Locate the cell with the specified text and output its (X, Y) center coordinate. 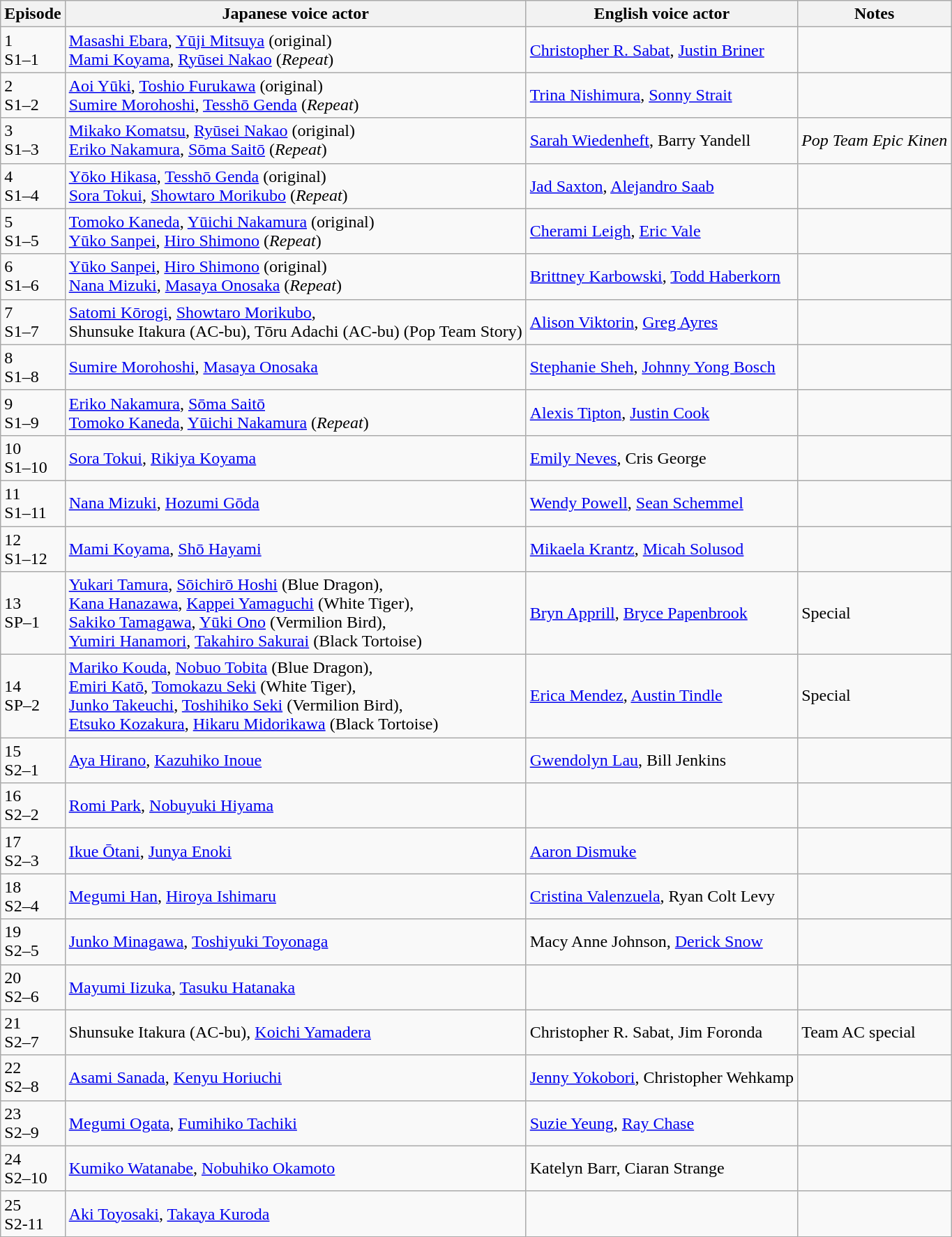
Kumiko Watanabe, Nobuhiko Okamoto (296, 1169)
Jad Saxton, Alejandro Saab (661, 185)
Romi Park, Nobuyuki Hiyama (296, 806)
Mikaela Krantz, Micah Solusod (661, 548)
Megumi Han, Hiroya Ishimaru (296, 897)
Nana Mizuki, Hozumi Gōda (296, 503)
2S1–2 (33, 95)
10S1–10 (33, 457)
20S2–6 (33, 987)
Erica Mendez, Austin Tindle (661, 696)
Megumi Ogata, Fumihiko Tachiki (296, 1123)
Tomoko Kaneda, Yūichi Nakamura (original)Yūko Sanpei, Hiro Shimono (Repeat) (296, 232)
8S1–8 (33, 367)
Notes (875, 14)
17S2–3 (33, 851)
15S2–1 (33, 760)
Wendy Powell, Sean Schemmel (661, 503)
19S2–5 (33, 941)
14SP–2 (33, 696)
Macy Anne Johnson, Derick Snow (661, 941)
Sora Tokui, Rikiya Koyama (296, 457)
Alison Viktorin, Greg Ayres (661, 322)
11S1–11 (33, 503)
Satomi Kōrogi, Showtaro Morikubo,Shunsuke Itakura (AC-bu), Tōru Adachi (AC-bu) (Pop Team Story) (296, 322)
Brittney Karbowski, Todd Haberkorn (661, 276)
24S2–10 (33, 1169)
Aoi Yūki, Toshio Furukawa (original)Sumire Morohoshi, Tesshō Genda (Repeat) (296, 95)
Aya Hirano, Kazuhiko Inoue (296, 760)
Mikako Komatsu, Ryūsei Nakao (original)Eriko Nakamura, Sōma Saitō (Repeat) (296, 141)
Japanese voice actor (296, 14)
Alexis Tipton, Justin Cook (661, 413)
Shunsuke Itakura (AC-bu), Koichi Yamadera (296, 1032)
Team AC special (875, 1032)
Jenny Yokobori, Christopher Wehkamp (661, 1078)
21S2–7 (33, 1032)
English voice actor (661, 14)
Yūko Sanpei, Hiro Shimono (original)Nana Mizuki, Masaya Onosaka (Repeat) (296, 276)
7S1–7 (33, 322)
Eriko Nakamura, Sōma SaitōTomoko Kaneda, Yūichi Nakamura (Repeat) (296, 413)
Trina Nishimura, Sonny Strait (661, 95)
Christopher R. Sabat, Justin Briner (661, 50)
Masashi Ebara, Yūji Mitsuya (original)Mami Koyama, Ryūsei Nakao (Repeat) (296, 50)
Emily Neves, Cris George (661, 457)
Mayumi Iizuka, Tasuku Hatanaka (296, 987)
Aki Toyosaki, Takaya Kuroda (296, 1213)
Stephanie Sheh, Johnny Yong Bosch (661, 367)
Mami Koyama, Shō Hayami (296, 548)
9S1–9 (33, 413)
4S1–4 (33, 185)
18S2–4 (33, 897)
1S1–1 (33, 50)
Katelyn Barr, Ciaran Strange (661, 1169)
Bryn Apprill, Bryce Papenbrook (661, 614)
3S1–3 (33, 141)
25S2-11 (33, 1213)
22S2–8 (33, 1078)
Cherami Leigh, Eric Vale (661, 232)
Pop Team Epic Kinen (875, 141)
Junko Minagawa, Toshiyuki Toyonaga (296, 941)
16S2–2 (33, 806)
6S1–6 (33, 276)
Aaron Dismuke (661, 851)
Sarah Wiedenheft, Barry Yandell (661, 141)
5S1–5 (33, 232)
Episode (33, 14)
Yōko Hikasa, Tesshō Genda (original)Sora Tokui, Showtaro Morikubo (Repeat) (296, 185)
Suzie Yeung, Ray Chase (661, 1123)
12S1–12 (33, 548)
Gwendolyn Lau, Bill Jenkins (661, 760)
23S2–9 (33, 1123)
Christopher R. Sabat, Jim Foronda (661, 1032)
Sumire Morohoshi, Masaya Onosaka (296, 367)
Ikue Ōtani, Junya Enoki (296, 851)
Asami Sanada, Kenyu Horiuchi (296, 1078)
13SP–1 (33, 614)
Cristina Valenzuela, Ryan Colt Levy (661, 897)
